Locate the cell with the specified text and output its [x, y] center coordinate. 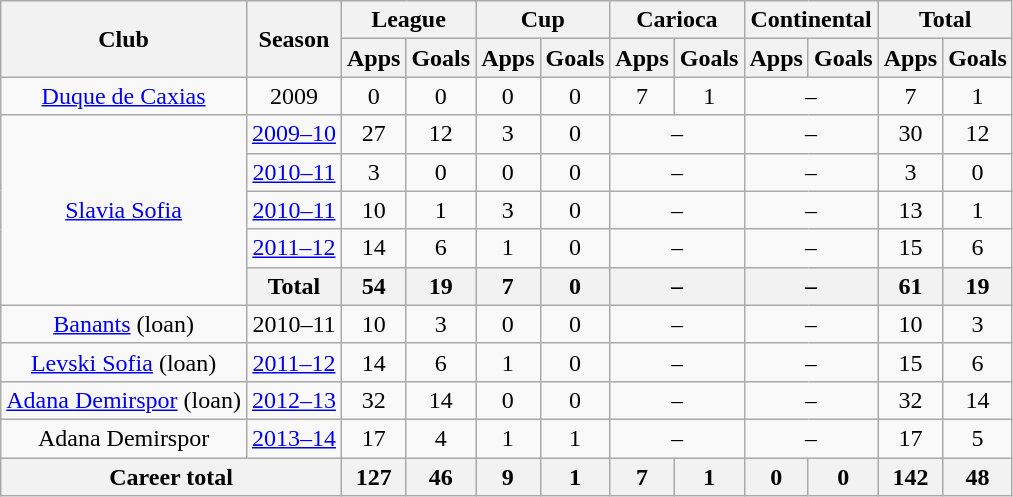
Duque de Caxias [124, 96]
46 [441, 477]
Continental [811, 20]
4 [441, 438]
127 [373, 477]
48 [978, 477]
9 [508, 477]
61 [910, 286]
5 [978, 438]
Season [294, 39]
League [408, 20]
Levski Sofia (loan) [124, 362]
54 [373, 286]
30 [910, 134]
13 [910, 210]
Adana Demirspor [124, 438]
27 [373, 134]
2012–13 [294, 400]
142 [910, 477]
Banants (loan) [124, 324]
Cup [543, 20]
Career total [172, 477]
2013–14 [294, 438]
2009 [294, 96]
Slavia Sofia [124, 210]
Carioca [677, 20]
2009–10 [294, 134]
Adana Demirspor (loan) [124, 400]
Club [124, 39]
